Return the [X, Y] coordinate for the center point of the cell that contains the specified text.  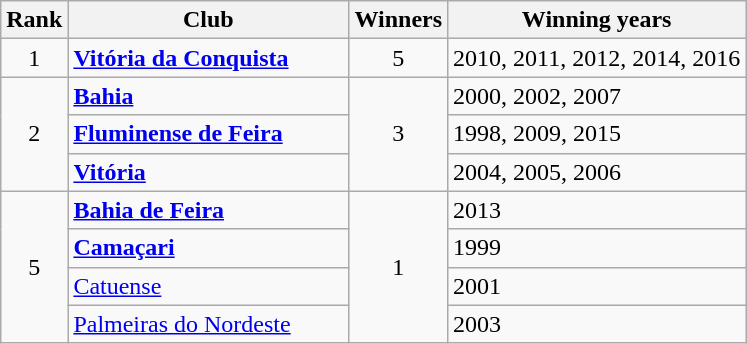
3 [398, 134]
Bahia de Feira [208, 210]
2 [34, 134]
Catuense [208, 286]
Winners [398, 20]
Fluminense de Feira [208, 134]
Camaçari [208, 248]
Bahia [208, 96]
2013 [597, 210]
1999 [597, 248]
2010, 2011, 2012, 2014, 2016 [597, 58]
2001 [597, 286]
Rank [34, 20]
2003 [597, 324]
Palmeiras do Nordeste [208, 324]
Winning years [597, 20]
Vitória da Conquista [208, 58]
Club [208, 20]
2004, 2005, 2006 [597, 172]
Vitória [208, 172]
2000, 2002, 2007 [597, 96]
1998, 2009, 2015 [597, 134]
